Locate the cell with the specified text and output its [X, Y] center coordinate. 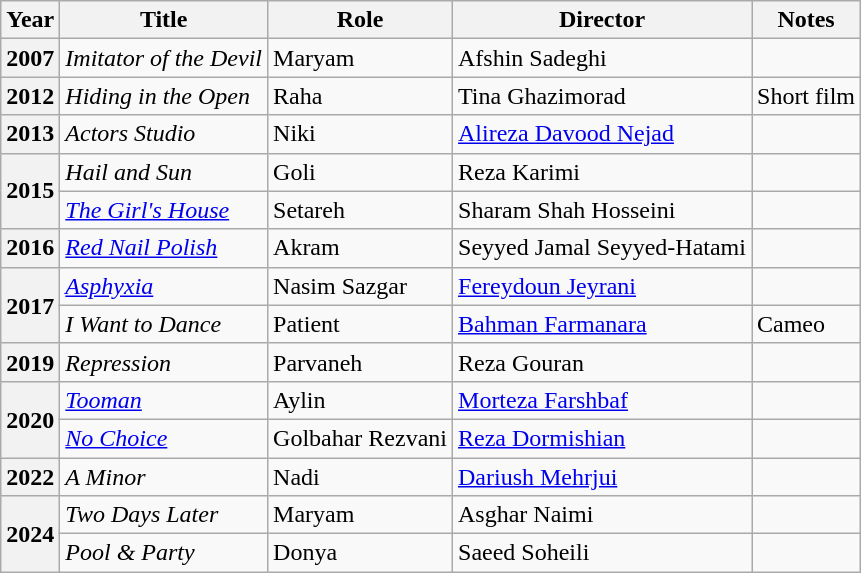
Short film [806, 96]
Goli [360, 172]
Alireza Davood Nejad [602, 134]
Fereydoun Jeyrani [602, 286]
Asghar Naimi [602, 515]
Hiding in the Open [164, 96]
Director [602, 20]
Morteza Farshbaf [602, 400]
Notes [806, 20]
Two Days Later [164, 515]
Sharam Shah Hosseini [602, 210]
2019 [30, 362]
Donya [360, 553]
Patient [360, 324]
2022 [30, 477]
2012 [30, 96]
A Minor [164, 477]
2015 [30, 191]
2024 [30, 534]
Bahman Farmanara [602, 324]
Imitator of the Devil [164, 58]
Nasim Sazgar [360, 286]
Nadi [360, 477]
Raha [360, 96]
Niki [360, 134]
Actors Studio [164, 134]
Red Nail Polish [164, 248]
Reza Karimi [602, 172]
Tooman [164, 400]
Pool & Party [164, 553]
2017 [30, 305]
Aylin [360, 400]
Golbahar Rezvani [360, 438]
Reza Gouran [602, 362]
Setareh [360, 210]
Year [30, 20]
Akram [360, 248]
The Girl's House [164, 210]
Repression [164, 362]
No Choice [164, 438]
2016 [30, 248]
Seyyed Jamal Seyyed-Hatami [602, 248]
2020 [30, 419]
Title [164, 20]
Afshin Sadeghi [602, 58]
Cameo [806, 324]
Parvaneh [360, 362]
Role [360, 20]
Tina Ghazimorad [602, 96]
Dariush Mehrjui [602, 477]
Asphyxia [164, 286]
I Want to Dance [164, 324]
Saeed Soheili [602, 553]
Hail and Sun [164, 172]
Reza Dormishian [602, 438]
2013 [30, 134]
2007 [30, 58]
